Search for the cell housing the specified text and yield its (x, y) center coordinate. 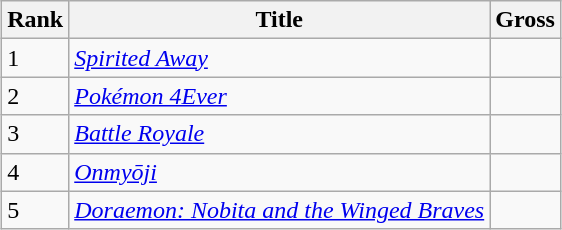
Gross (526, 20)
Doraemon: Nobita and the Winged Braves (280, 210)
3 (36, 134)
Rank (36, 20)
1 (36, 58)
Battle Royale (280, 134)
4 (36, 172)
5 (36, 210)
Title (280, 20)
Onmyōji (280, 172)
Pokémon 4Ever (280, 96)
Spirited Away (280, 58)
2 (36, 96)
